From the cell containing the given text, extract its center point as (X, Y) coordinate. 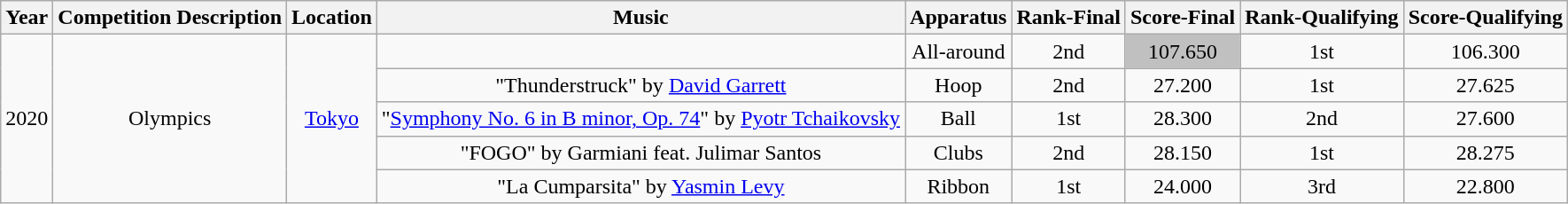
"La Cumparsita" by Yasmin Levy (640, 186)
27.200 (1182, 85)
Clubs (959, 153)
"Thunderstruck" by David Garrett (640, 85)
28.150 (1182, 153)
Competition Description (170, 18)
Olympics (170, 119)
Tokyo (332, 119)
27.625 (1485, 85)
Score-Final (1182, 18)
2020 (27, 119)
Score-Qualifying (1485, 18)
22.800 (1485, 186)
Ribbon (959, 186)
107.650 (1182, 51)
27.600 (1485, 119)
Year (27, 18)
24.000 (1182, 186)
Apparatus (959, 18)
"Symphony No. 6 in B minor, Op. 74" by Pyotr Tchaikovsky (640, 119)
Hoop (959, 85)
Rank-Final (1068, 18)
All-around (959, 51)
Music (640, 18)
106.300 (1485, 51)
Rank-Qualifying (1322, 18)
3rd (1322, 186)
28.275 (1485, 153)
"FOGO" by Garmiani feat. Julimar Santos (640, 153)
28.300 (1182, 119)
Ball (959, 119)
Location (332, 18)
